Extract the (x, y) coordinate from the center of the cell holding the provided text.  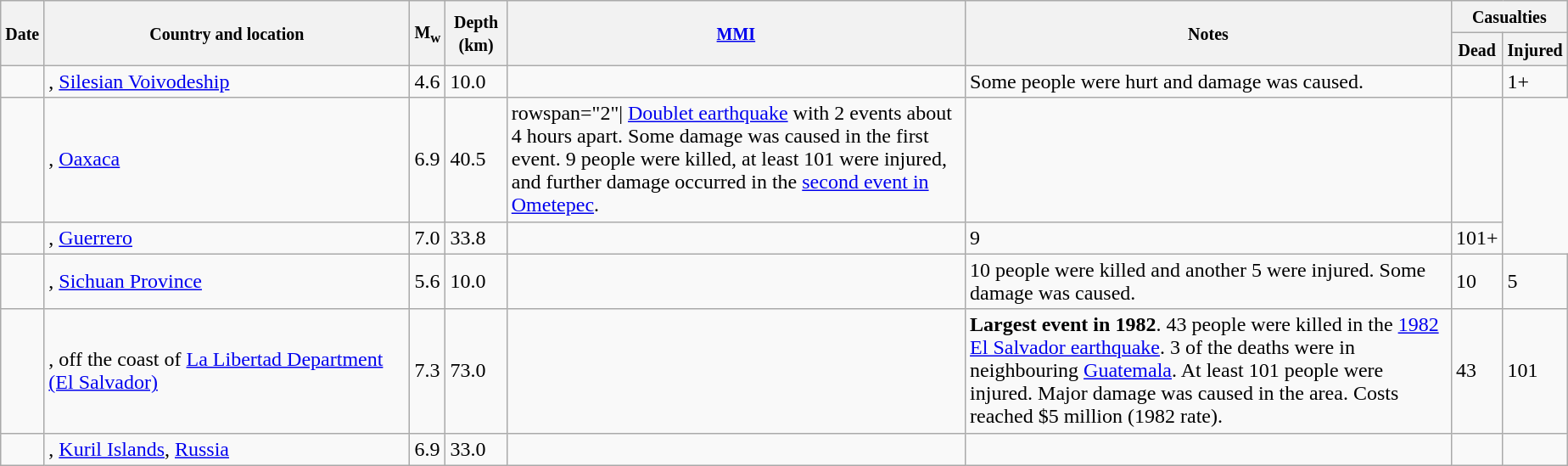
Mw (428, 33)
33.0 (476, 449)
, Oaxaca (227, 160)
Depth (km) (476, 33)
5 (1535, 282)
, Guerrero (227, 238)
10 people were killed and another 5 were injured. Some damage was caused. (1208, 282)
Casualties (1509, 17)
, Kuril Islands, Russia (227, 449)
, off the coast of La Libertad Department (El Salvador) (227, 371)
4.6 (428, 81)
MMI (736, 33)
101 (1535, 371)
43 (1476, 371)
7.3 (428, 371)
73.0 (476, 371)
7.0 (428, 238)
Injured (1535, 49)
40.5 (476, 160)
9 (1208, 238)
10 (1476, 282)
5.6 (428, 282)
101+ (1476, 238)
, Silesian Voivodeship (227, 81)
Some people were hurt and damage was caused. (1208, 81)
Notes (1208, 33)
Dead (1476, 49)
, Sichuan Province (227, 282)
Date (22, 33)
Country and location (227, 33)
33.8 (476, 238)
1+ (1535, 81)
